Detect which cell encompasses the target text, then output its (x, y) center coordinate. 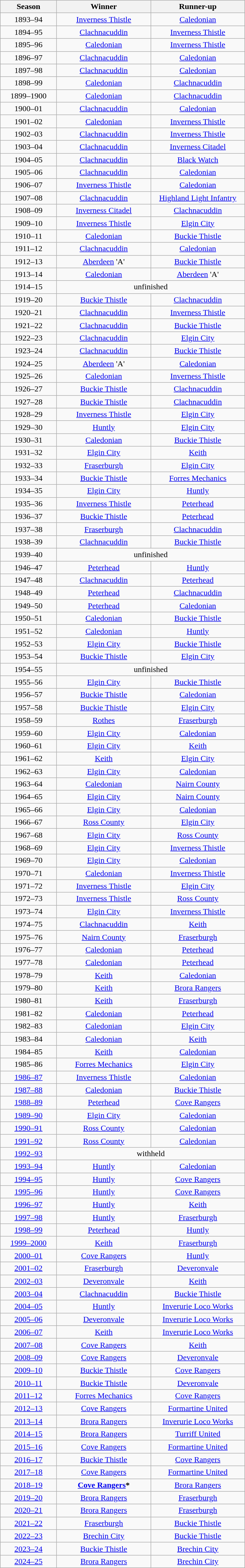
1899–1900 (29, 96)
1911–12 (29, 249)
1971–72 (29, 886)
1896–97 (29, 58)
1951–52 (29, 631)
1895–96 (29, 45)
1902–03 (29, 134)
1958–59 (29, 720)
1904–05 (29, 160)
2018–19 (29, 1485)
1991–92 (29, 1141)
1973–74 (29, 911)
Runner-up (197, 7)
1908–09 (29, 211)
1898–99 (29, 83)
1949–50 (29, 606)
1992–93 (29, 1153)
1913–14 (29, 274)
1936–37 (29, 516)
2016–17 (29, 1460)
1960–61 (29, 746)
1956–57 (29, 695)
2000–01 (29, 1256)
1926–27 (29, 389)
1984–85 (29, 1052)
2014–15 (29, 1434)
2022–23 (29, 1536)
2006–07 (29, 1332)
1919–20 (29, 300)
1954–55 (29, 669)
1974–75 (29, 924)
2007–08 (29, 1345)
1983–84 (29, 1039)
1993–94 (29, 1166)
1995–96 (29, 1192)
1965–66 (29, 810)
2020–21 (29, 1510)
2004–05 (29, 1306)
1907–08 (29, 198)
withheld (151, 1153)
1952–53 (29, 644)
1977–78 (29, 962)
1970–71 (29, 873)
1953–54 (29, 657)
1996–97 (29, 1205)
1930–31 (29, 440)
1934–35 (29, 491)
2013–14 (29, 1421)
1912–13 (29, 262)
1937–38 (29, 529)
Cove Rangers* (104, 1485)
1969–70 (29, 861)
1925–26 (29, 376)
2015–16 (29, 1447)
1924–25 (29, 363)
Season (29, 7)
2003–04 (29, 1294)
1985–86 (29, 1064)
1990–91 (29, 1128)
1994–95 (29, 1179)
1929–30 (29, 427)
1922–23 (29, 338)
1914–15 (29, 287)
1946–47 (29, 568)
2017–18 (29, 1472)
1968–69 (29, 848)
2005–06 (29, 1319)
1920–21 (29, 312)
1923–24 (29, 351)
2012–13 (29, 1409)
2010–11 (29, 1383)
1997–98 (29, 1217)
1903–04 (29, 147)
2002–03 (29, 1281)
1927–28 (29, 402)
1979–80 (29, 988)
Black Watch (197, 160)
1980–81 (29, 1001)
1947–48 (29, 580)
1948–49 (29, 593)
1932–33 (29, 465)
1964–65 (29, 797)
2001–02 (29, 1268)
2024–25 (29, 1561)
1967–68 (29, 835)
1894–95 (29, 32)
1989–90 (29, 1115)
Rothes (104, 720)
1999–2000 (29, 1243)
1976–77 (29, 950)
1972–73 (29, 899)
1987–88 (29, 1090)
1928–29 (29, 415)
1897–98 (29, 70)
Turriff United (197, 1434)
1962–63 (29, 771)
1909–10 (29, 223)
1893–94 (29, 19)
1950–51 (29, 618)
1931–32 (29, 453)
1978–79 (29, 975)
2021–22 (29, 1523)
Highland Light Infantry (197, 198)
1957–58 (29, 707)
2023–24 (29, 1549)
1998–99 (29, 1230)
1988–89 (29, 1103)
1961–62 (29, 758)
1910–11 (29, 236)
1905–06 (29, 172)
1966–67 (29, 822)
1933–34 (29, 478)
1982–83 (29, 1026)
1901–02 (29, 121)
1900–01 (29, 108)
1906–07 (29, 185)
2019–20 (29, 1498)
2011–12 (29, 1396)
1959–60 (29, 733)
2008–09 (29, 1357)
1981–82 (29, 1014)
1986–87 (29, 1077)
1921–22 (29, 325)
1935–36 (29, 504)
1939–40 (29, 554)
1963–64 (29, 784)
2009–10 (29, 1370)
1975–76 (29, 937)
1938–39 (29, 542)
Winner (104, 7)
1955–56 (29, 682)
